Detect which cell encompasses the target text, then output its (X, Y) center coordinate. 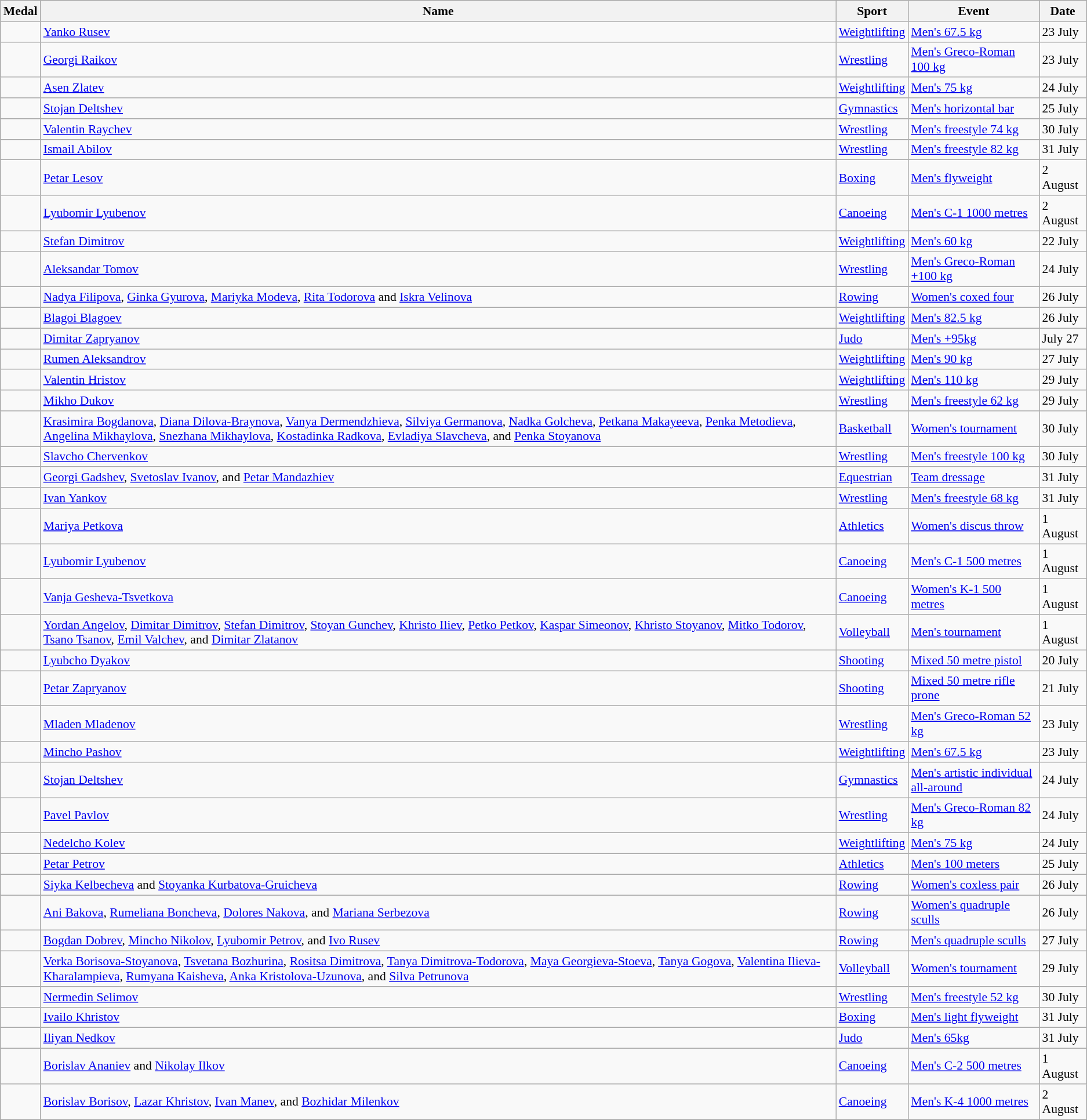
Men's light flyweight (973, 1017)
Men's 65kg (973, 1038)
Men's 90 kg (973, 359)
Men's K-4 1000 metres (973, 1101)
Mixed 50 metre rifle prone (973, 689)
Ivailo Khristov (438, 1017)
22 July (1063, 241)
Stefan Dimitrov (438, 241)
Mariya Petkova (438, 526)
Name (438, 11)
Men's freestyle 74 kg (973, 129)
Georgi Raikov (438, 59)
Event (973, 11)
Men's C-2 500 metres (973, 1067)
Slavcho Chervenkov (438, 457)
Team dressage (973, 478)
Women's discus throw (973, 526)
Mixed 50 metre pistol (973, 660)
Men's freestyle 68 kg (973, 498)
Borislav Ananiev and Nikolay Ilkov (438, 1067)
Men's 110 kg (973, 380)
Men's flyweight (973, 177)
Men's +95kg (973, 339)
Aleksandar Tomov (438, 269)
Men's quadruple sculls (973, 941)
21 July (1063, 689)
Men's Greco-Roman 52 kg (973, 723)
Men's Greco-Roman +100 kg (973, 269)
Lyubcho Dyakov (438, 660)
Date (1063, 11)
Men's artistic individual all-around (973, 780)
Basketball (872, 429)
20 July (1063, 660)
Men's 60 kg (973, 241)
Men's 100 meters (973, 864)
Dimitar Zapryanov (438, 339)
Ivan Yankov (438, 498)
Georgi Gadshev, Svetoslav Ivanov, and Petar Mandazhiev (438, 478)
Women's coxless pair (973, 885)
July 27 (1063, 339)
Vanja Gesheva-Tsvetkova (438, 597)
Nedelcho Kolev (438, 843)
Ismail Abilov (438, 150)
Men's tournament (973, 632)
Men's freestyle 100 kg (973, 457)
Petar Zapryanov (438, 689)
Women's K-1 500 metres (973, 597)
Mincho Pashov (438, 752)
Nermedin Selimov (438, 997)
Bogdan Dobrev, Mincho Nikolov, Lyubomir Petrov, and Ivo Rusev (438, 941)
Valentin Raychev (438, 129)
Petar Petrov (438, 864)
Borislav Borisov, Lazar Khristov, Ivan Manev, and Bozhidar Milenkov (438, 1101)
Nadya Filipova, Ginka Gyurova, Mariyka Modeva, Rita Todorova and Iskra Velinova (438, 297)
Women's quadruple sculls (973, 912)
Men's Greco-Roman 82 kg (973, 815)
Yanko Rusev (438, 32)
Rumen Aleksandrov (438, 359)
Siyka Kelbecheva and Stoyanka Kurbatova-Gruicheva (438, 885)
Sport (872, 11)
Men's freestyle 52 kg (973, 997)
Pavel Pavlov (438, 815)
Men's freestyle 82 kg (973, 150)
Men's freestyle 62 kg (973, 401)
Mikho Dukov (438, 401)
Blagoi Blagoev (438, 318)
Mladen Mladenov (438, 723)
Men's 82.5 kg (973, 318)
Iliyan Nedkov (438, 1038)
Women's coxed four (973, 297)
Men's C-1 500 metres (973, 561)
Equestrian (872, 478)
Valentin Hristov (438, 380)
Men's C-1 1000 metres (973, 213)
Asen Zlatev (438, 88)
Men's Greco-Roman 100 kg (973, 59)
Petar Lesov (438, 177)
Medal (21, 11)
Ani Bakova, Rumeliana Boncheva, Dolores Nakova, and Mariana Serbezova (438, 912)
Men's horizontal bar (973, 108)
